Locate the cell with the specified text and output its (X, Y) center coordinate. 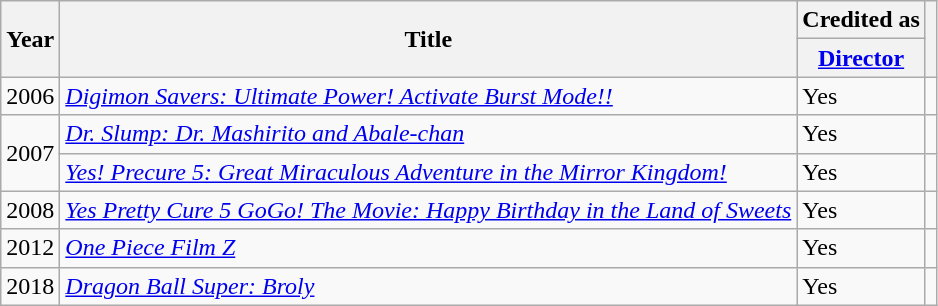
Dragon Ball Super: Broly (428, 286)
Digimon Savers: Ultimate Power! Activate Burst Mode!! (428, 96)
2012 (30, 248)
2018 (30, 286)
Dr. Slump: Dr. Mashirito and Abale-chan (428, 134)
Yes Pretty Cure 5 GoGo! The Movie: Happy Birthday in the Land of Sweets (428, 210)
Title (428, 39)
Director (862, 58)
Yes! Precure 5: Great Miraculous Adventure in the Mirror Kingdom! (428, 172)
2008 (30, 210)
Credited as (862, 20)
One Piece Film Z (428, 248)
Year (30, 39)
2007 (30, 153)
2006 (30, 96)
